From the cell containing the given text, extract its center point as [X, Y] coordinate. 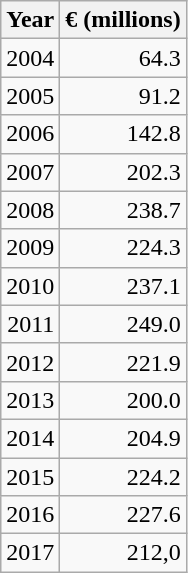
€ (millions) [123, 20]
2007 [30, 172]
2017 [30, 553]
221.9 [123, 362]
212,0 [123, 553]
2004 [30, 58]
224.3 [123, 248]
2014 [30, 438]
2009 [30, 248]
200.0 [123, 400]
2011 [30, 324]
64.3 [123, 58]
91.2 [123, 96]
Year [30, 20]
2015 [30, 477]
2006 [30, 134]
2010 [30, 286]
2008 [30, 210]
204.9 [123, 438]
2013 [30, 400]
237.1 [123, 286]
2012 [30, 362]
2016 [30, 515]
249.0 [123, 324]
142.8 [123, 134]
238.7 [123, 210]
2005 [30, 96]
227.6 [123, 515]
224.2 [123, 477]
202.3 [123, 172]
